Detect which cell encompasses the target text, then output its (x, y) center coordinate. 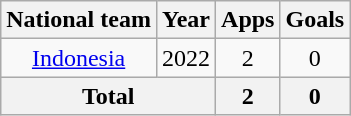
Apps (248, 20)
Total (108, 96)
Goals (315, 20)
Indonesia (79, 58)
Year (186, 20)
2022 (186, 58)
National team (79, 20)
